Output the [x, y] coordinate of the center of the cell containing the given text.  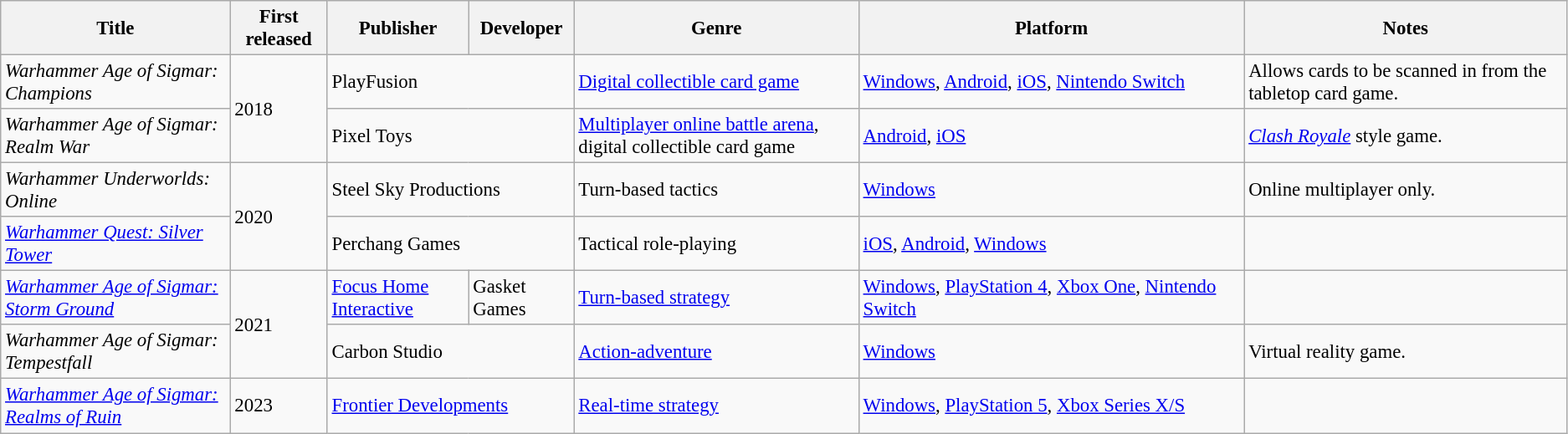
Warhammer Age of Sigmar: Tempestfall [115, 351]
Digital collectible card game [716, 82]
2023 [279, 406]
Warhammer Age of Sigmar: Storm Ground [115, 298]
Allows cards to be scanned in from the tabletop card game. [1406, 82]
Notes [1406, 28]
Warhammer Quest: Silver Tower [115, 244]
Action-adventure [716, 351]
First released [279, 28]
Perchang Games [450, 244]
Title [115, 28]
2021 [279, 324]
Warhammer Age of Sigmar: Realm War [115, 135]
Multiplayer online battle arena, digital collectible card game [716, 135]
Genre [716, 28]
Developer [521, 28]
Clash Royale style game. [1406, 135]
Warhammer Age of Sigmar: Realms of Ruin [115, 406]
Tactical role-playing [716, 244]
Windows, PlayStation 5, Xbox Series X/S [1051, 406]
Focus Home Interactive [398, 298]
Windows, PlayStation 4, Xbox One, Nintendo Switch [1051, 298]
iOS, Android, Windows [1051, 244]
Warhammer Underworlds: Online [115, 191]
Turn-based strategy [716, 298]
PlayFusion [450, 82]
Publisher [398, 28]
Online multiplayer only. [1406, 191]
Gasket Games [521, 298]
2020 [279, 217]
Steel Sky Productions [450, 191]
Android, iOS [1051, 135]
Pixel Toys [450, 135]
Real-time strategy [716, 406]
Windows, Android, iOS, Nintendo Switch [1051, 82]
Platform [1051, 28]
Virtual reality game. [1406, 351]
Frontier Developments [450, 406]
Turn-based tactics [716, 191]
2018 [279, 109]
Carbon Studio [450, 351]
Warhammer Age of Sigmar: Champions [115, 82]
